Search for the cell housing the specified text and yield its (x, y) center coordinate. 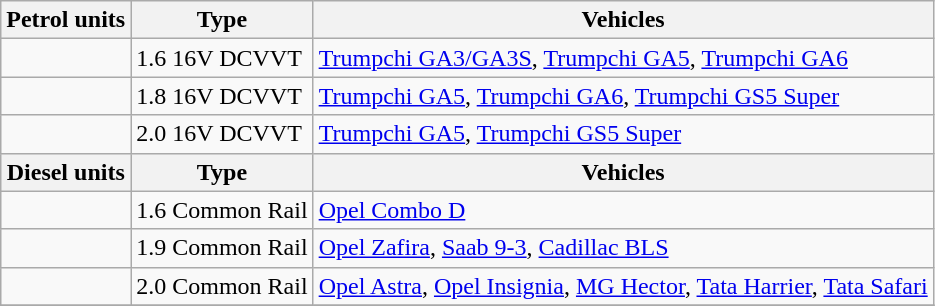
1.9 Common Rail (222, 248)
1.6 16V DCVVT (222, 58)
2.0 Common Rail (222, 286)
Petrol units (66, 20)
Diesel units (66, 172)
1.8 16V DCVVT (222, 96)
2.0 16V DCVVT (222, 134)
Trumpchi GA3/GA3S, Trumpchi GA5, Trumpchi GA6 (623, 58)
1.6 Common Rail (222, 210)
Trumpchi GA5, Trumpchi GA6, Trumpchi GS5 Super (623, 96)
Opel Zafira, Saab 9-3, Cadillac BLS (623, 248)
Opel Combo D (623, 210)
Opel Astra, Opel Insignia, MG Hector, Tata Harrier, Tata Safari (623, 286)
Trumpchi GA5, Trumpchi GS5 Super (623, 134)
